For the text-containing cell, return its midpoint in (X, Y) coordinate format. 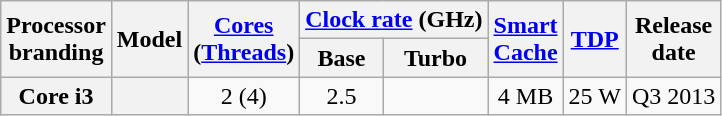
Turbo (436, 58)
Cores(Threads) (244, 39)
TDP (594, 39)
Core i3 (56, 96)
Clock rate (GHz) (394, 20)
Model (149, 39)
SmartCache (526, 39)
25 W (594, 96)
Q3 2013 (673, 96)
4 MB (526, 96)
Releasedate (673, 39)
2.5 (342, 96)
2 (4) (244, 96)
Processorbranding (56, 39)
Base (342, 58)
